From the cell containing the given text, extract its center point as [x, y] coordinate. 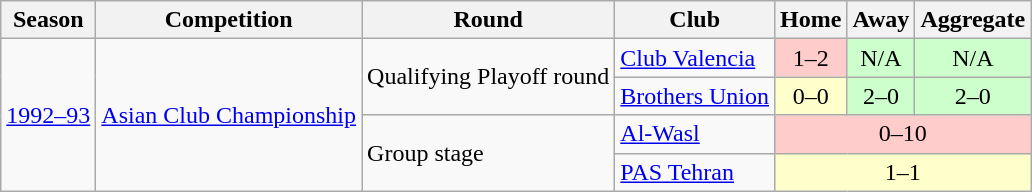
PAS Tehran [695, 172]
0–0 [811, 96]
Asian Club Championship [229, 115]
Away [881, 20]
Al-Wasl [695, 134]
Brothers Union [695, 96]
0–10 [903, 134]
Round [488, 20]
Season [48, 20]
Aggregate [973, 20]
1–1 [903, 172]
1–2 [811, 58]
Group stage [488, 153]
1992–93 [48, 115]
Home [811, 20]
Competition [229, 20]
Qualifying Playoff round [488, 77]
Club [695, 20]
Club Valencia [695, 58]
